Identify which cell holds the provided text, then report its (x, y) central coordinate. 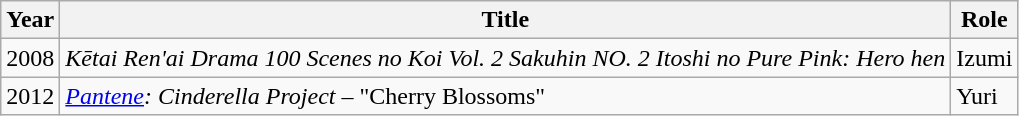
Role (984, 20)
Title (506, 20)
Izumi (984, 58)
Pantene: Cinderella Project – "Cherry Blossoms" (506, 96)
Kētai Ren'ai Drama 100 Scenes no Koi Vol. 2 Sakuhin NO. 2 Itoshi no Pure Pink: Hero hen (506, 58)
2012 (30, 96)
Yuri (984, 96)
2008 (30, 58)
Year (30, 20)
